Pinpoint the cell where the given text exists, returning its (x, y) midpoint coordinate. 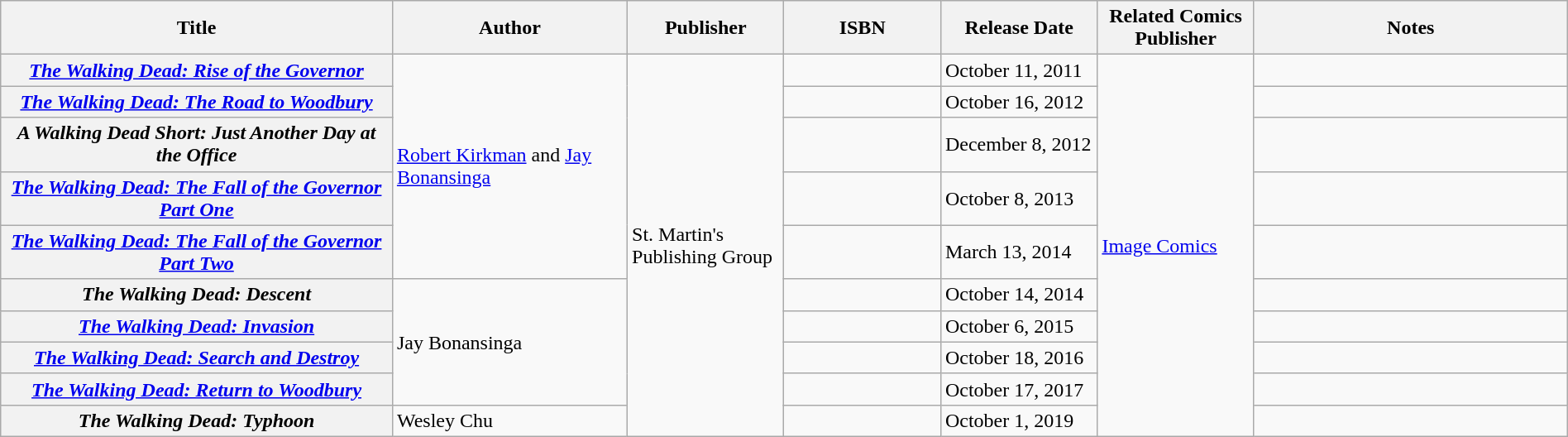
Notes (1411, 28)
The Walking Dead: Descent (197, 295)
The Walking Dead: Search and Destroy (197, 358)
The Walking Dead: The Fall of the Governor Part One (197, 199)
The Walking Dead: Rise of the Governor (197, 70)
October 16, 2012 (1019, 102)
October 6, 2015 (1019, 326)
October 18, 2016 (1019, 358)
Jay Bonansinga (509, 342)
Image Comics (1176, 246)
December 8, 2012 (1019, 144)
St. Martin's Publishing Group (706, 246)
Release Date (1019, 28)
October 11, 2011 (1019, 70)
Related Comics Publisher (1176, 28)
A Walking Dead Short: Just Another Day at the Office (197, 144)
The Walking Dead: Invasion (197, 326)
Wesley Chu (509, 420)
October 1, 2019 (1019, 420)
Title (197, 28)
Robert Kirkman and Jay Bonansinga (509, 167)
The Walking Dead: The Road to Woodbury (197, 102)
The Walking Dead: Typhoon (197, 420)
October 17, 2017 (1019, 389)
Publisher (706, 28)
Author (509, 28)
The Walking Dead: The Fall of the Governor Part Two (197, 252)
October 14, 2014 (1019, 295)
The Walking Dead: Return to Woodbury (197, 389)
March 13, 2014 (1019, 252)
October 8, 2013 (1019, 199)
ISBN (862, 28)
